Return the [X, Y] coordinate for the center point of the cell that contains the specified text.  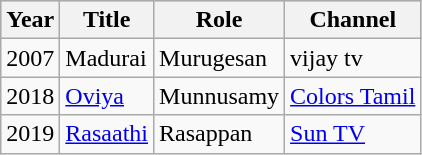
Colors Tamil [353, 96]
Rasappan [220, 134]
Munnusamy [220, 96]
2007 [30, 58]
Title [107, 20]
Year [30, 20]
Role [220, 20]
2018 [30, 96]
Channel [353, 20]
2019 [30, 134]
vijay tv [353, 58]
Madurai [107, 58]
Murugesan [220, 58]
Sun TV [353, 134]
Rasaathi [107, 134]
Oviya [107, 96]
